For the text-containing cell, return its midpoint in [X, Y] coordinate format. 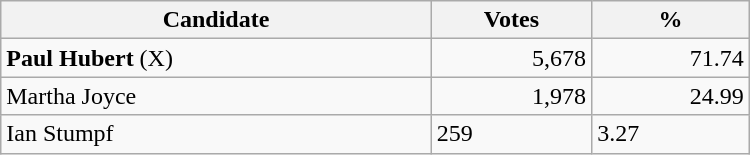
Candidate [216, 20]
1,978 [511, 96]
% [671, 20]
71.74 [671, 58]
Paul Hubert (X) [216, 58]
Ian Stumpf [216, 134]
Martha Joyce [216, 96]
259 [511, 134]
5,678 [511, 58]
Votes [511, 20]
3.27 [671, 134]
24.99 [671, 96]
